Find where the given text appears and provide that cell's center as [X, Y] coordinate. 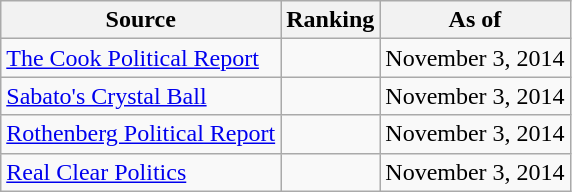
As of [475, 20]
Sabato's Crystal Ball [141, 96]
Rothenberg Political Report [141, 134]
Real Clear Politics [141, 172]
The Cook Political Report [141, 58]
Ranking [330, 20]
Source [141, 20]
